For the text-containing cell, return its midpoint in (x, y) coordinate format. 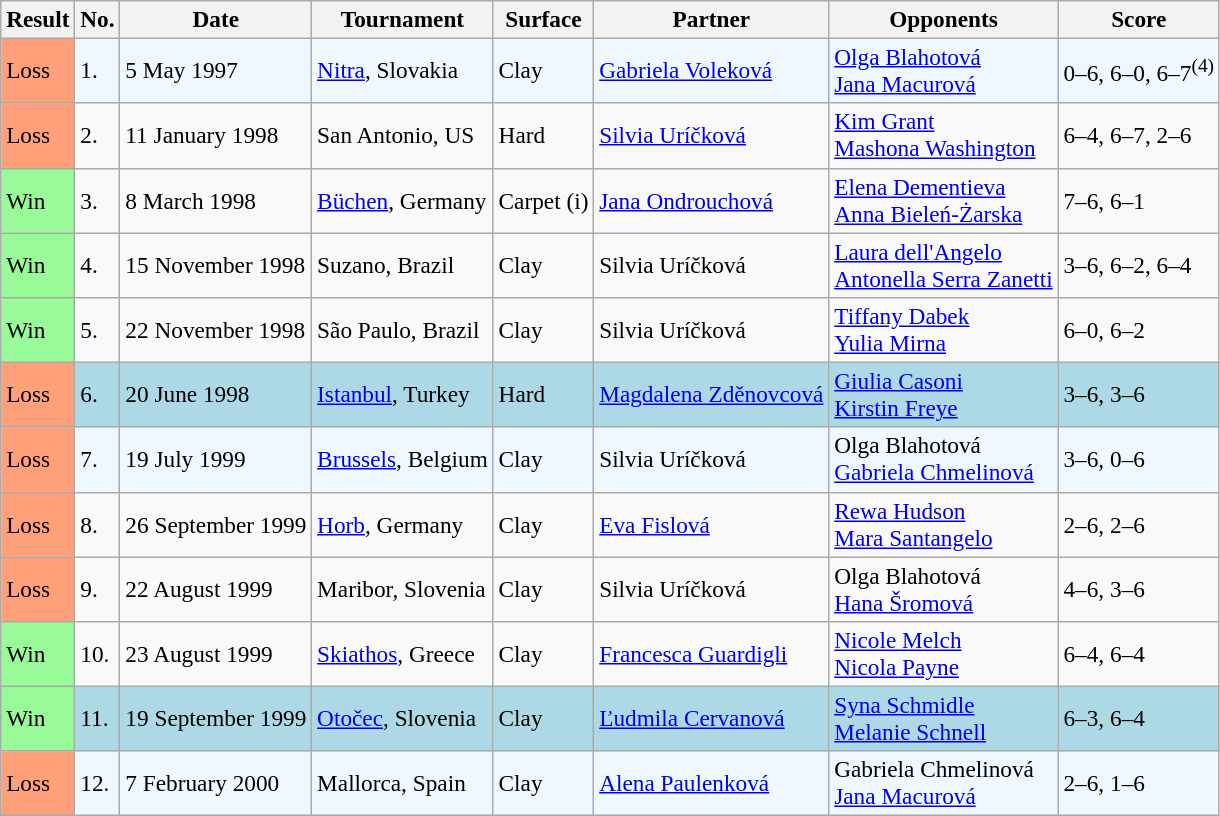
1. (98, 70)
Francesca Guardigli (712, 654)
Result (38, 19)
7. (98, 460)
12. (98, 784)
Eva Fislová (712, 524)
Giulia Casoni Kirstin Freye (944, 394)
Magdalena Zděnovcová (712, 394)
San Antonio, US (402, 136)
3. (98, 200)
Tiffany Dabek Yulia Mirna (944, 330)
8. (98, 524)
19 July 1999 (216, 460)
6–4, 6–7, 2–6 (1138, 136)
6–3, 6–4 (1138, 718)
Opponents (944, 19)
5 May 1997 (216, 70)
9. (98, 588)
Gabriela Voleková (712, 70)
22 August 1999 (216, 588)
São Paulo, Brazil (402, 330)
Olga Blahotová Jana Macurová (944, 70)
Alena Paulenková (712, 784)
5. (98, 330)
4. (98, 264)
2–6, 1–6 (1138, 784)
2–6, 2–6 (1138, 524)
Jana Ondrouchová (712, 200)
3–6, 0–6 (1138, 460)
26 September 1999 (216, 524)
4–6, 3–6 (1138, 588)
0–6, 6–0, 6–7(4) (1138, 70)
Gabriela Chmelinová Jana Macurová (944, 784)
6. (98, 394)
Date (216, 19)
Syna Schmidle Melanie Schnell (944, 718)
Carpet (i) (544, 200)
Otočec, Slovenia (402, 718)
6–4, 6–4 (1138, 654)
3–6, 3–6 (1138, 394)
Partner (712, 19)
Skiathos, Greece (402, 654)
11 January 1998 (216, 136)
Ľudmila Cervanová (712, 718)
No. (98, 19)
Maribor, Slovenia (402, 588)
Kim Grant Mashona Washington (944, 136)
2. (98, 136)
19 September 1999 (216, 718)
10. (98, 654)
22 November 1998 (216, 330)
8 March 1998 (216, 200)
Brussels, Belgium (402, 460)
20 June 1998 (216, 394)
Elena Dementieva Anna Bieleń-Żarska (944, 200)
Istanbul, Turkey (402, 394)
23 August 1999 (216, 654)
11. (98, 718)
7 February 2000 (216, 784)
15 November 1998 (216, 264)
Büchen, Germany (402, 200)
6–0, 6–2 (1138, 330)
Surface (544, 19)
Nitra, Slovakia (402, 70)
Mallorca, Spain (402, 784)
Olga Blahotová Gabriela Chmelinová (944, 460)
Nicole Melch Nicola Payne (944, 654)
7–6, 6–1 (1138, 200)
3–6, 6–2, 6–4 (1138, 264)
Laura dell'Angelo Antonella Serra Zanetti (944, 264)
Suzano, Brazil (402, 264)
Tournament (402, 19)
Score (1138, 19)
Horb, Germany (402, 524)
Olga Blahotová Hana Šromová (944, 588)
Rewa Hudson Mara Santangelo (944, 524)
